Identify which cell holds the provided text, then report its (X, Y) central coordinate. 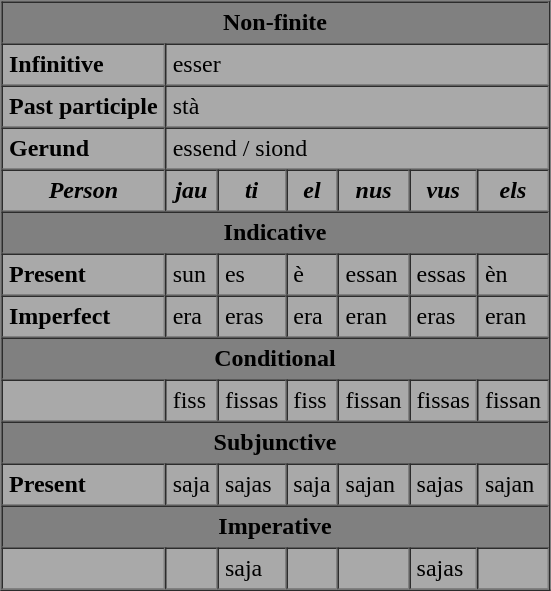
èn (512, 275)
ti (251, 191)
vus (443, 191)
jau (191, 191)
nus (374, 191)
Person (84, 191)
sun (191, 275)
esser (356, 65)
essan (374, 275)
Non-finite (276, 23)
Infinitive (84, 65)
els (512, 191)
essend / siond (356, 149)
Gerund (84, 149)
Conditional (276, 359)
Past participle (84, 107)
Imperfect (84, 317)
es (251, 275)
Subjunctive (276, 443)
stà (356, 107)
el (312, 191)
essas (443, 275)
Indicative (276, 233)
è (312, 275)
Imperative (276, 527)
